Determine the [X, Y] coordinate at the center of the cell enclosing the given text.  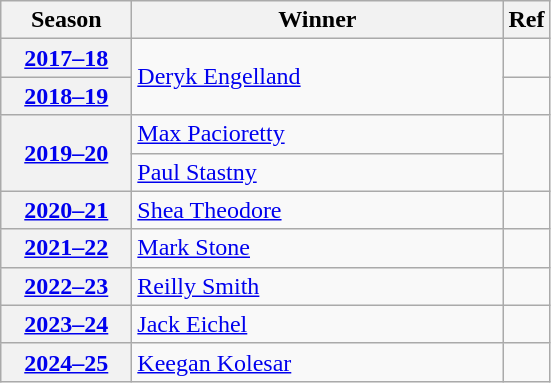
2019–20 [66, 153]
2022–23 [66, 286]
2018–19 [66, 96]
2020–21 [66, 210]
Keegan Kolesar [318, 362]
2024–25 [66, 362]
Max Pacioretty [318, 134]
Ref [526, 20]
Deryk Engelland [318, 77]
Reilly Smith [318, 286]
Mark Stone [318, 248]
Winner [318, 20]
2023–24 [66, 324]
Season [66, 20]
Jack Eichel [318, 324]
2017–18 [66, 58]
Shea Theodore [318, 210]
2021–22 [66, 248]
Paul Stastny [318, 172]
